Detect which cell encompasses the target text, then output its (x, y) center coordinate. 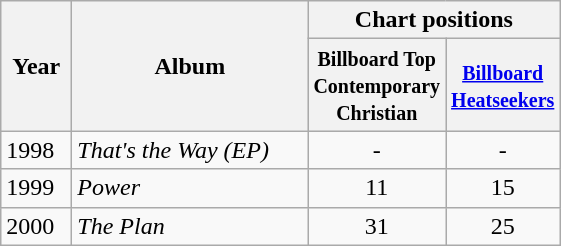
Album (190, 66)
Power (190, 188)
15 (503, 188)
Chart positions (434, 20)
That's the Way (EP) (190, 150)
Billboard Heatseekers (503, 85)
Billboard Top Contemporary Christian (377, 85)
2000 (36, 226)
The Plan (190, 226)
11 (377, 188)
1999 (36, 188)
Year (36, 66)
25 (503, 226)
1998 (36, 150)
31 (377, 226)
